Extract the (x, y) coordinate from the center of the cell holding the provided text.  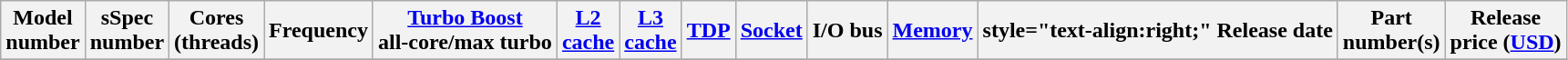
L2cache (588, 31)
Turbo Boostall-core/max turbo (465, 31)
TDP (709, 31)
Partnumber(s) (1391, 31)
L3cache (651, 31)
Releaseprice (USD) (1505, 31)
Cores(threads) (217, 31)
Frequency (319, 31)
style="text-align:right;" Release date (1157, 31)
Modelnumber (43, 31)
sSpecnumber (127, 31)
Socket (771, 31)
I/O bus (847, 31)
Memory (933, 31)
